Provide the (X, Y) coordinate of the cell's center where the given text is located.  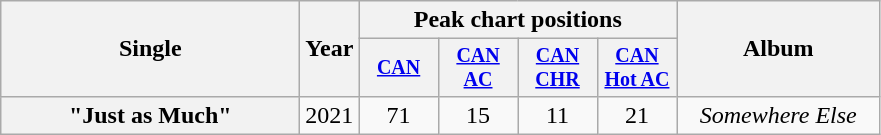
Single (150, 49)
CAN (398, 68)
11 (558, 115)
15 (478, 115)
2021 (330, 115)
CAN CHR (558, 68)
Album (778, 49)
CANAC (478, 68)
21 (636, 115)
Year (330, 49)
Somewhere Else (778, 115)
"Just as Much" (150, 115)
71 (398, 115)
CANHot AC (636, 68)
Peak chart positions (518, 20)
